Extract the [x, y] coordinate from the center of the cell holding the provided text.  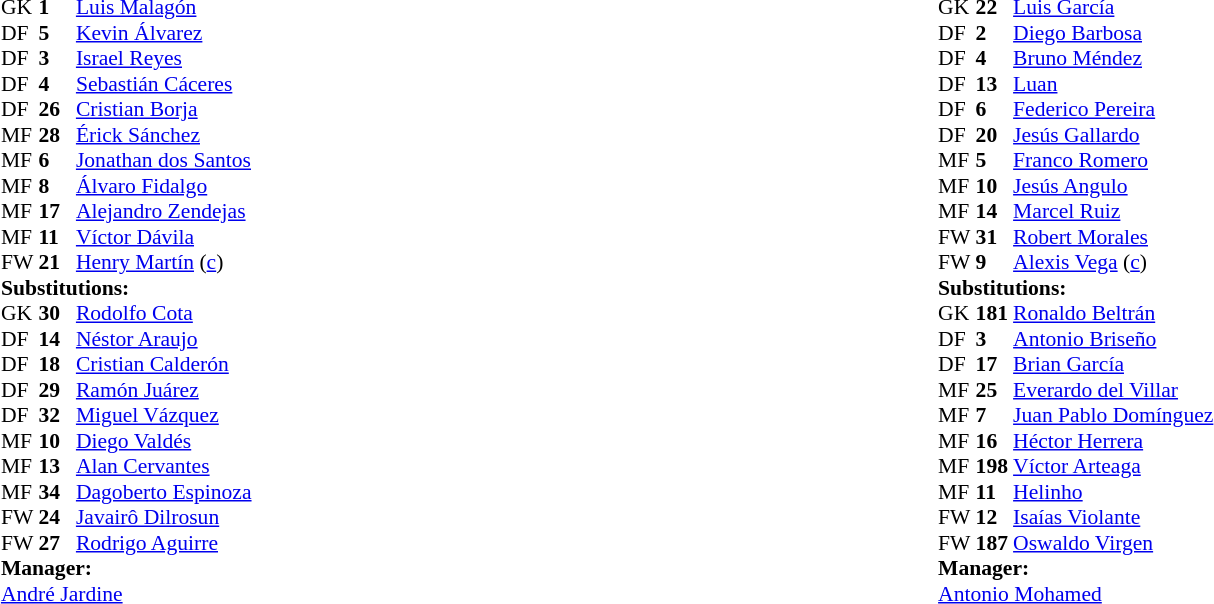
Antonio Briseño [1113, 339]
21 [57, 263]
27 [57, 543]
Federico Pereira [1113, 109]
Érick Sánchez [164, 135]
7 [995, 415]
34 [57, 492]
Jesús Angulo [1113, 186]
32 [57, 415]
Dagoberto Espinoza [164, 492]
30 [57, 313]
Ronaldo Beltrán [1113, 313]
Javairô Dilrosun [164, 517]
28 [57, 135]
181 [995, 313]
20 [995, 135]
Robert Morales [1113, 237]
Jonathan dos Santos [164, 161]
Oswaldo Virgen [1113, 543]
Marcel Ruiz [1113, 211]
Brian García [1113, 365]
Víctor Dávila [164, 237]
Everardo del Villar [1113, 390]
Néstor Araujo [164, 339]
Ramón Juárez [164, 390]
29 [57, 390]
Rodrigo Aguirre [164, 543]
26 [57, 109]
9 [995, 263]
2 [995, 33]
Isaías Violante [1113, 517]
Héctor Herrera [1113, 441]
Henry Martín (c) [164, 263]
Víctor Arteaga [1113, 467]
Helinho [1113, 492]
Bruno Méndez [1113, 59]
Rodolfo Cota [164, 313]
Alexis Vega (c) [1113, 263]
31 [995, 237]
Kevin Álvarez [164, 33]
16 [995, 441]
Álvaro Fidalgo [164, 186]
Sebastián Cáceres [164, 84]
Miguel Vázquez [164, 415]
Diego Barbosa [1113, 33]
Alejandro Zendejas [164, 211]
Cristian Borja [164, 109]
25 [995, 390]
198 [995, 467]
24 [57, 517]
Juan Pablo Domínguez [1113, 415]
Diego Valdés [164, 441]
Cristian Calderón [164, 365]
18 [57, 365]
Alan Cervantes [164, 467]
Franco Romero [1113, 161]
8 [57, 186]
Jesús Gallardo [1113, 135]
187 [995, 543]
12 [995, 517]
Luan [1113, 84]
Israel Reyes [164, 59]
